From the cell containing the given text, extract its center point as (x, y) coordinate. 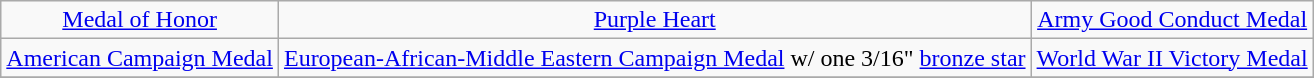
European-African-Middle Eastern Campaign Medal w/ one 3/16" bronze star (654, 58)
World War II Victory Medal (1172, 58)
Army Good Conduct Medal (1172, 20)
Medal of Honor (140, 20)
Purple Heart (654, 20)
American Campaign Medal (140, 58)
